Provide the (x, y) coordinate of the cell's center where the given text is located.  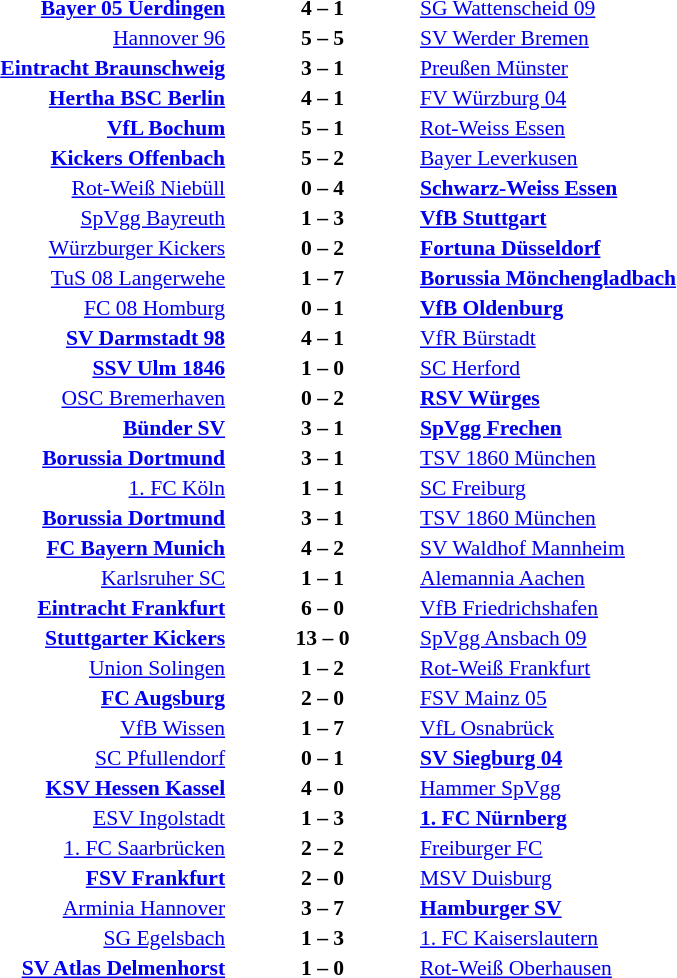
2 – 2 (322, 848)
6 – 0 (322, 608)
4 – 2 (322, 548)
5 – 1 (322, 128)
1 – 0 (322, 368)
3 – 7 (322, 908)
4 – 0 (322, 788)
1 – 2 (322, 668)
13 – 0 (322, 638)
0 – 4 (322, 188)
5 – 2 (322, 158)
5 – 5 (322, 38)
